Scan for the cell matching the given text and deliver its [X, Y] coordinate at center. 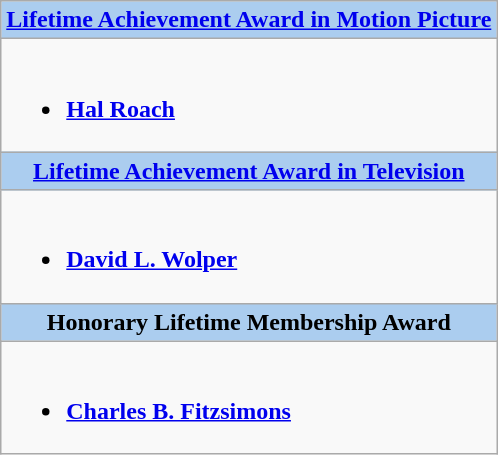
David L. Wolper [249, 246]
Lifetime Achievement Award in Television [249, 171]
Charles B. Fitzsimons [249, 398]
Hal Roach [249, 96]
Honorary Lifetime Membership Award [249, 322]
Lifetime Achievement Award in Motion Picture [249, 20]
